Determine the (x, y) coordinate at the center of the cell enclosing the given text.  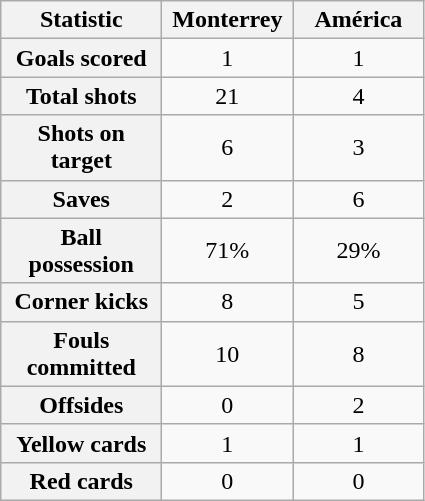
Red cards (82, 481)
Fouls committed (82, 354)
3 (358, 148)
Corner kicks (82, 302)
Monterrey (228, 20)
Statistic (82, 20)
Yellow cards (82, 443)
Goals scored (82, 58)
Ball possession (82, 250)
5 (358, 302)
Total shots (82, 96)
21 (228, 96)
América (358, 20)
Saves (82, 199)
10 (228, 354)
29% (358, 250)
Offsides (82, 405)
4 (358, 96)
Shots on target (82, 148)
71% (228, 250)
